Identify which cell holds the provided text, then report its [X, Y] central coordinate. 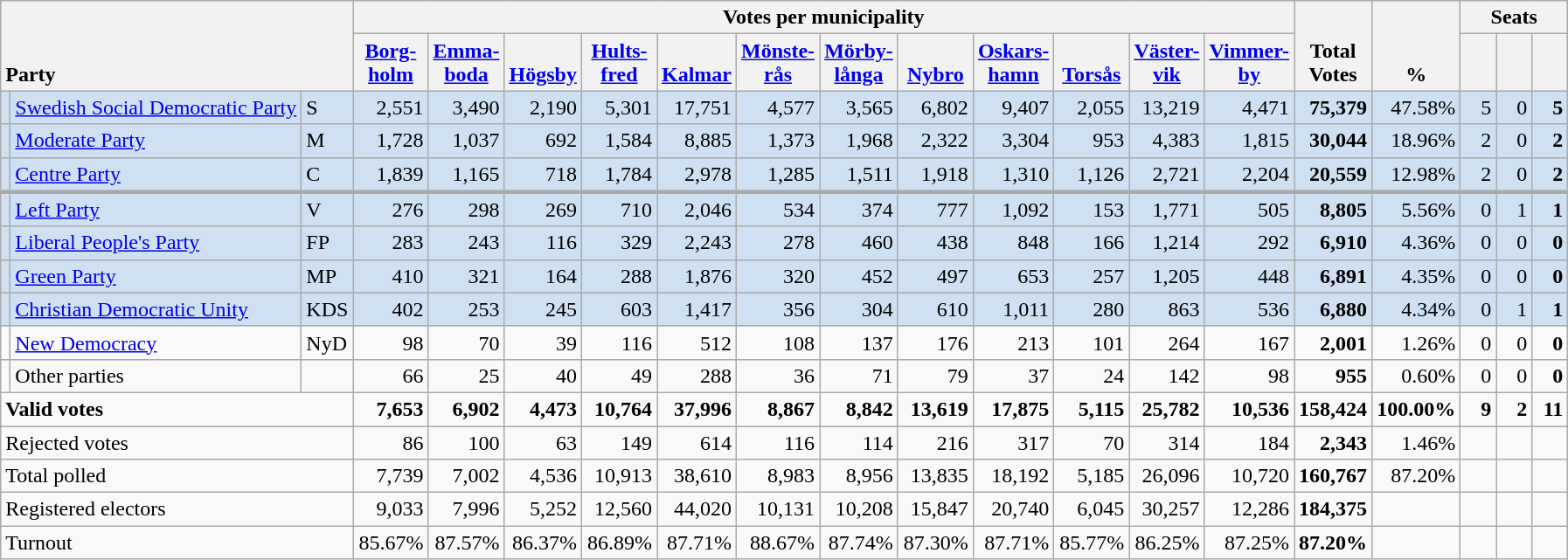
276 [391, 210]
Other parties [156, 376]
6,045 [1092, 509]
374 [859, 210]
40 [543, 376]
10,208 [859, 509]
6,802 [935, 107]
1,815 [1250, 141]
M [327, 141]
11 [1551, 409]
Väster- vik [1167, 63]
777 [935, 210]
87.30% [935, 543]
6,910 [1334, 243]
85.77% [1092, 543]
9,033 [391, 509]
1,214 [1167, 243]
320 [778, 276]
6,880 [1334, 309]
12,286 [1250, 509]
39 [543, 342]
8,805 [1334, 210]
13,619 [935, 409]
176 [935, 342]
4.36% [1416, 243]
1,876 [697, 276]
452 [859, 276]
243 [467, 243]
321 [467, 276]
1,310 [1013, 175]
114 [859, 443]
8,867 [778, 409]
12.98% [1416, 175]
88.67% [778, 543]
1,092 [1013, 210]
86.89% [619, 543]
497 [935, 276]
37 [1013, 376]
314 [1167, 443]
5,252 [543, 509]
8,983 [778, 476]
1,968 [859, 141]
C [327, 175]
137 [859, 342]
Centre Party [156, 175]
66 [391, 376]
100.00% [1416, 409]
Högsby [543, 63]
505 [1250, 210]
269 [543, 210]
Turnout [177, 543]
87.57% [467, 543]
Green Party [156, 276]
63 [543, 443]
166 [1092, 243]
1,839 [391, 175]
Party [177, 45]
10,720 [1250, 476]
0.60% [1416, 376]
Emma- boda [467, 63]
257 [1092, 276]
85.67% [391, 543]
8,885 [697, 141]
410 [391, 276]
3,565 [859, 107]
2,204 [1250, 175]
30,257 [1167, 509]
Valid votes [177, 409]
NyD [327, 342]
Nybro [935, 63]
New Democracy [156, 342]
253 [467, 309]
292 [1250, 243]
2,551 [391, 107]
Moderate Party [156, 141]
Oskars- hamn [1013, 63]
1,165 [467, 175]
26,096 [1167, 476]
534 [778, 210]
37,996 [697, 409]
283 [391, 243]
4,383 [1167, 141]
7,739 [391, 476]
512 [697, 342]
49 [619, 376]
6,891 [1334, 276]
Mönste- rås [778, 63]
2,046 [697, 210]
536 [1250, 309]
71 [859, 376]
Seats [1514, 17]
V [327, 210]
7,996 [467, 509]
1,126 [1092, 175]
1,728 [391, 141]
Swedish Social Democratic Party [156, 107]
Christian Democratic Unity [156, 309]
2,343 [1334, 443]
75,379 [1334, 107]
356 [778, 309]
1.46% [1416, 443]
12,560 [619, 509]
2,978 [697, 175]
164 [543, 276]
213 [1013, 342]
863 [1167, 309]
438 [935, 243]
101 [1092, 342]
5,185 [1092, 476]
7,002 [467, 476]
184,375 [1334, 509]
10,131 [778, 509]
4.35% [1416, 276]
13,835 [935, 476]
KDS [327, 309]
149 [619, 443]
10,764 [619, 409]
160,767 [1334, 476]
1,373 [778, 141]
20,559 [1334, 175]
245 [543, 309]
718 [543, 175]
4,536 [543, 476]
86.25% [1167, 543]
30,044 [1334, 141]
100 [467, 443]
Mörby- långa [859, 63]
603 [619, 309]
5,301 [619, 107]
17,875 [1013, 409]
47.58% [1416, 107]
1,771 [1167, 210]
2,055 [1092, 107]
2,322 [935, 141]
3,304 [1013, 141]
Left Party [156, 210]
278 [778, 243]
18,192 [1013, 476]
4.34% [1416, 309]
1,011 [1013, 309]
Rejected votes [177, 443]
3,490 [467, 107]
264 [1167, 342]
1,584 [619, 141]
1,511 [859, 175]
448 [1250, 276]
460 [859, 243]
280 [1092, 309]
9 [1479, 409]
44,020 [697, 509]
329 [619, 243]
Liberal People's Party [156, 243]
79 [935, 376]
108 [778, 342]
153 [1092, 210]
Total Votes [1334, 45]
S [327, 107]
Kalmar [697, 63]
848 [1013, 243]
8,956 [859, 476]
Votes per municipality [823, 17]
86 [391, 443]
142 [1167, 376]
4,473 [543, 409]
1,205 [1167, 276]
17,751 [697, 107]
216 [935, 443]
4,471 [1250, 107]
87.74% [859, 543]
Registered electors [177, 509]
184 [1250, 443]
Torsås [1092, 63]
Hults- fred [619, 63]
1,417 [697, 309]
15,847 [935, 509]
955 [1334, 376]
38,610 [697, 476]
Total polled [177, 476]
MP [327, 276]
5,115 [1092, 409]
25,782 [1167, 409]
Vimmer- by [1250, 63]
1,918 [935, 175]
24 [1092, 376]
% [1416, 45]
86.37% [543, 543]
25 [467, 376]
18.96% [1416, 141]
2,243 [697, 243]
36 [778, 376]
8,842 [859, 409]
953 [1092, 141]
10,913 [619, 476]
5.56% [1416, 210]
1,285 [778, 175]
9,407 [1013, 107]
610 [935, 309]
2,001 [1334, 342]
87.25% [1250, 543]
7,653 [391, 409]
10,536 [1250, 409]
298 [467, 210]
1,037 [467, 141]
167 [1250, 342]
20,740 [1013, 509]
FP [327, 243]
1.26% [1416, 342]
4,577 [778, 107]
2,190 [543, 107]
710 [619, 210]
692 [543, 141]
6,902 [467, 409]
13,219 [1167, 107]
1,784 [619, 175]
158,424 [1334, 409]
317 [1013, 443]
Borg- holm [391, 63]
653 [1013, 276]
402 [391, 309]
2,721 [1167, 175]
304 [859, 309]
614 [697, 443]
